Locate the cell with the specified text and output its [x, y] center coordinate. 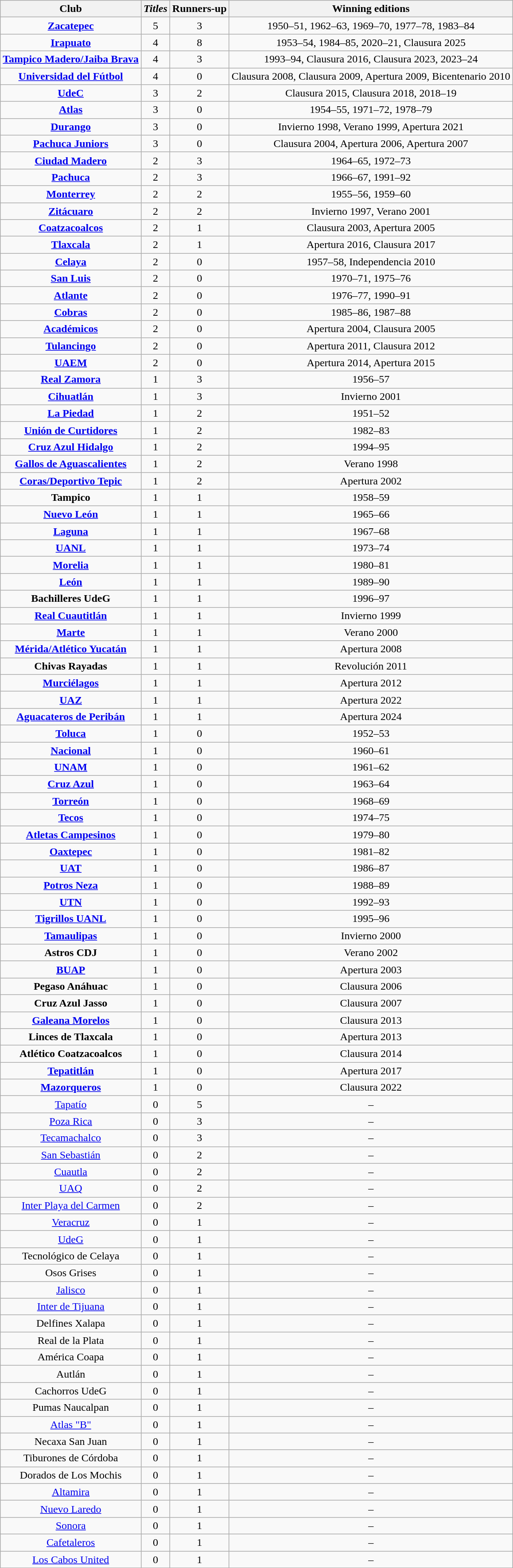
1993–94, Clausura 2016, Clausura 2023, 2023–24 [371, 59]
Celaya [71, 262]
Apertura 2008 [371, 649]
Verano 1998 [371, 464]
Mérida/Atlético Yucatán [71, 649]
Torreón [71, 801]
Potros Neza [71, 885]
1974–75 [371, 818]
Zacatepec [71, 26]
1961–62 [371, 767]
Pegaso Anáhuac [71, 986]
Tepatitlán [71, 1071]
Invierno 1998, Verano 1999, Apertura 2021 [371, 127]
UdeC [71, 93]
1957–58, Independencia 2010 [371, 262]
Atlético Coatzacoalcos [71, 1054]
1995–96 [371, 919]
Clausura 2003, Apertura 2005 [371, 228]
1994–95 [371, 447]
Atlas "B" [71, 1425]
Runners-up [199, 9]
Cruz Azul Jasso [71, 1003]
San Sebastián [71, 1155]
1958–59 [371, 498]
Invierno 2001 [371, 396]
Veracruz [71, 1222]
Nuevo León [71, 515]
Tapatío [71, 1104]
Monterrey [71, 194]
1996–97 [371, 599]
Tamaulipas [71, 936]
1950–51, 1962–63, 1969–70, 1977–78, 1983–84 [371, 26]
Clausura 2008, Clausura 2009, Apertura 2009, Bicentenario 2010 [371, 76]
1973–74 [371, 548]
UAQ [71, 1189]
1968–69 [371, 801]
Pumas Naucalpan [71, 1408]
Laguna [71, 531]
Cuautla [71, 1172]
UAT [71, 868]
Tecamachalco [71, 1138]
Apertura 2016, Clausura 2017 [371, 245]
Tiburones de Córdoba [71, 1458]
Clausura 2022 [371, 1088]
1956–57 [371, 379]
Sonora [71, 1525]
Tampico Madero/Jaiba Brava [71, 59]
Invierno 1997, Verano 2001 [371, 211]
Universidad del Fútbol [71, 76]
1982–83 [371, 430]
Apertura 2011, Clausura 2012 [371, 346]
UAEM [71, 363]
Apertura 2017 [371, 1071]
1985–86, 1987–88 [371, 312]
Real Cuautitlán [71, 616]
Apertura 2004, Clausura 2005 [371, 329]
Atlas [71, 110]
San Luis [71, 279]
Altamira [71, 1492]
Winning editions [371, 9]
Marte [71, 632]
Coras/Deportivo Tepic [71, 480]
Mazorqueros [71, 1088]
1986–87 [371, 868]
Verano 2000 [371, 632]
Zitácuaro [71, 211]
1951–52 [371, 413]
Ciudad Madero [71, 160]
Invierno 2000 [371, 936]
1953–54, 1984–85, 2020–21, Clausura 2025 [371, 43]
8 [199, 43]
Coatzacoalcos [71, 228]
Poza Rica [71, 1121]
Toluca [71, 733]
La Piedad [71, 413]
Cihuatlán [71, 396]
Tlaxcala [71, 245]
Gallos de Aguascalientes [71, 464]
1966–67, 1991–92 [371, 177]
Real de la Plata [71, 1340]
1980–81 [371, 565]
1967–68 [371, 531]
Cachorros UdeG [71, 1391]
Real Zamora [71, 379]
Clausura 2014 [371, 1054]
Tecnológico de Celaya [71, 1256]
Pachuca [71, 177]
1952–53 [371, 733]
Clausura 2015, Clausura 2018, 2018–19 [371, 93]
1989–90 [371, 582]
1955–56, 1959–60 [371, 194]
Tecos [71, 818]
Apertura 2013 [371, 1037]
1992–93 [371, 902]
Los Cabos United [71, 1559]
Apertura 2003 [371, 969]
Murciélagos [71, 683]
Club [71, 9]
Apertura 2022 [371, 700]
Atlante [71, 295]
Académicos [71, 329]
UNAM [71, 767]
Bachilleres UdeG [71, 599]
1976–77, 1990–91 [371, 295]
Unión de Curtidores [71, 430]
Oaxtepec [71, 852]
Tigrillos UANL [71, 919]
América Coapa [71, 1357]
1970–71, 1975–76 [371, 279]
Cafetaleros [71, 1542]
León [71, 582]
Invierno 1999 [371, 616]
1964–65, 1972–73 [371, 160]
1981–82 [371, 852]
BUAP [71, 969]
Titles [155, 9]
Apertura 2002 [371, 480]
Chivas Rayadas [71, 666]
Apertura 2012 [371, 683]
Aguacateros de Peribán [71, 716]
Clausura 2013 [371, 1020]
Astros CDJ [71, 952]
Irapuato [71, 43]
Tampico [71, 498]
1979–80 [371, 835]
Verano 2002 [371, 952]
Morelia [71, 565]
Nuevo Laredo [71, 1509]
Inter de Tijuana [71, 1307]
Dorados de Los Mochis [71, 1475]
Durango [71, 127]
1988–89 [371, 885]
Cruz Azul [71, 784]
Tulancingo [71, 346]
Cobras [71, 312]
UAZ [71, 700]
Clausura 2004, Apertura 2006, Apertura 2007 [371, 143]
Apertura 2024 [371, 716]
Osos Grises [71, 1273]
Pachuca Juniors [71, 143]
Delfines Xalapa [71, 1324]
Jalisco [71, 1290]
Nacional [71, 751]
Clausura 2007 [371, 1003]
Inter Playa del Carmen [71, 1205]
Revolución 2011 [371, 666]
Autlán [71, 1374]
1960–61 [371, 751]
UdeG [71, 1239]
1965–66 [371, 515]
Linces de Tlaxcala [71, 1037]
1963–64 [371, 784]
Clausura 2006 [371, 986]
Atletas Campesinos [71, 835]
Galeana Morelos [71, 1020]
UANL [71, 548]
Necaxa San Juan [71, 1441]
1954–55, 1971–72, 1978–79 [371, 110]
UTN [71, 902]
Cruz Azul Hidalgo [71, 447]
Apertura 2014, Apertura 2015 [371, 363]
